Identify which cell holds the provided text, then report its (X, Y) central coordinate. 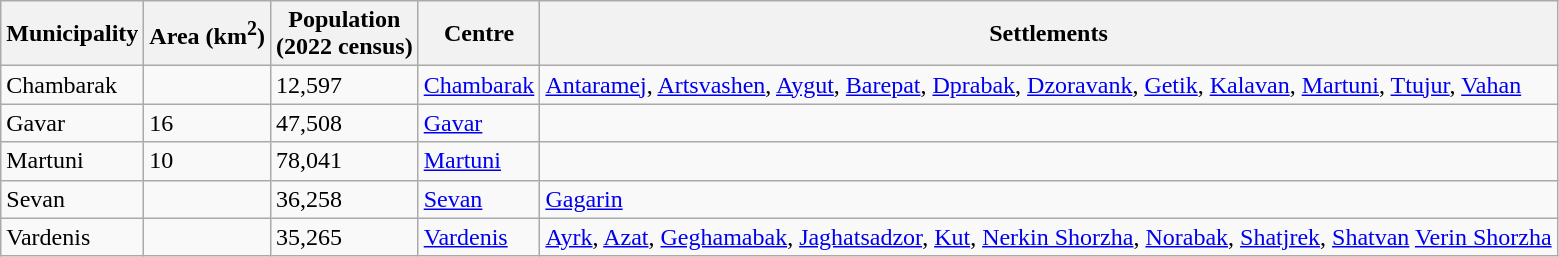
10 (208, 161)
Gagarin (1048, 199)
35,265 (344, 237)
Settlements (1048, 34)
Population(2022 census) (344, 34)
Ayrk, Azat, Geghamabak, Jaghatsadzor, Kut, Nerkin Shorzha, Norabak, Shatjrek, Shatvan Verin Shorzha (1048, 237)
36,258 (344, 199)
Antaramej, Artsvashen, Aygut, Barepat, Dprabak, Dzoravank, Getik, Kalavan, Martuni, Ttujur, Vahan (1048, 85)
Area (km2) (208, 34)
47,508 (344, 123)
12,597 (344, 85)
78,041 (344, 161)
16 (208, 123)
Municipality (72, 34)
Centre (479, 34)
